Capture the cell that displays the provided text and extract its [x, y] central coordinate. 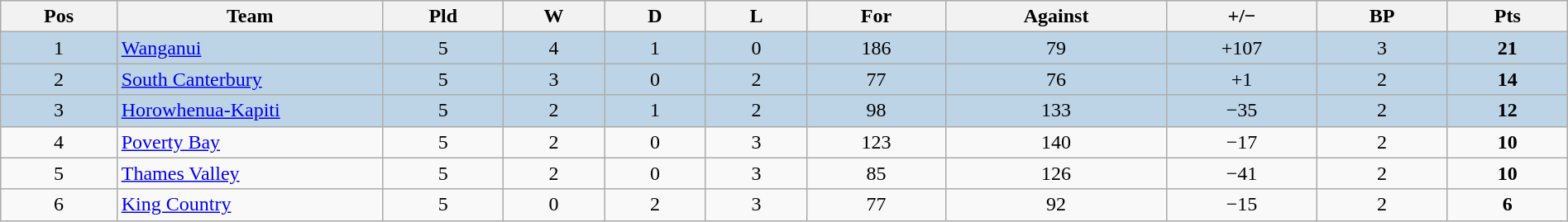
Poverty Bay [250, 142]
Pts [1507, 17]
L [756, 17]
92 [1056, 205]
South Canterbury [250, 79]
Against [1056, 17]
Pos [59, 17]
Horowhenua-Kapiti [250, 111]
79 [1056, 48]
98 [877, 111]
186 [877, 48]
−15 [1242, 205]
12 [1507, 111]
14 [1507, 79]
126 [1056, 173]
123 [877, 142]
Wanganui [250, 48]
−41 [1242, 173]
76 [1056, 79]
133 [1056, 111]
−17 [1242, 142]
King Country [250, 205]
140 [1056, 142]
Pld [443, 17]
−35 [1242, 111]
D [655, 17]
21 [1507, 48]
+107 [1242, 48]
+/− [1242, 17]
Team [250, 17]
For [877, 17]
+1 [1242, 79]
W [554, 17]
85 [877, 173]
Thames Valley [250, 173]
BP [1382, 17]
